Pinpoint the cell where the given text exists, returning its [x, y] midpoint coordinate. 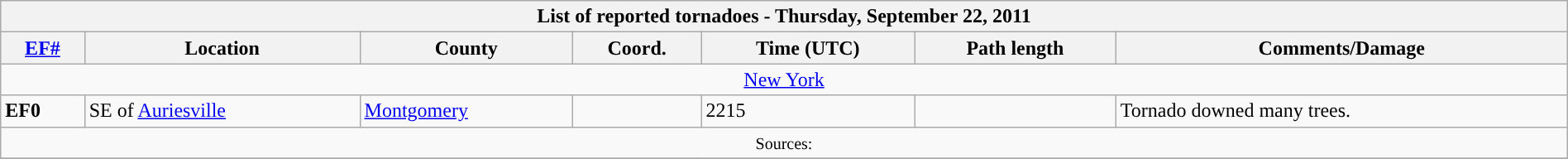
Comments/Damage [1341, 48]
List of reported tornadoes - Thursday, September 22, 2011 [784, 17]
Location [222, 48]
Time (UTC) [808, 48]
Montgomery [466, 111]
EF# [43, 48]
Tornado downed many trees. [1341, 111]
2215 [808, 111]
Sources: [784, 142]
New York [784, 79]
Coord. [637, 48]
Path length [1016, 48]
SE of Auriesville [222, 111]
County [466, 48]
EF0 [43, 111]
